Search for the cell housing the specified text and yield its (X, Y) center coordinate. 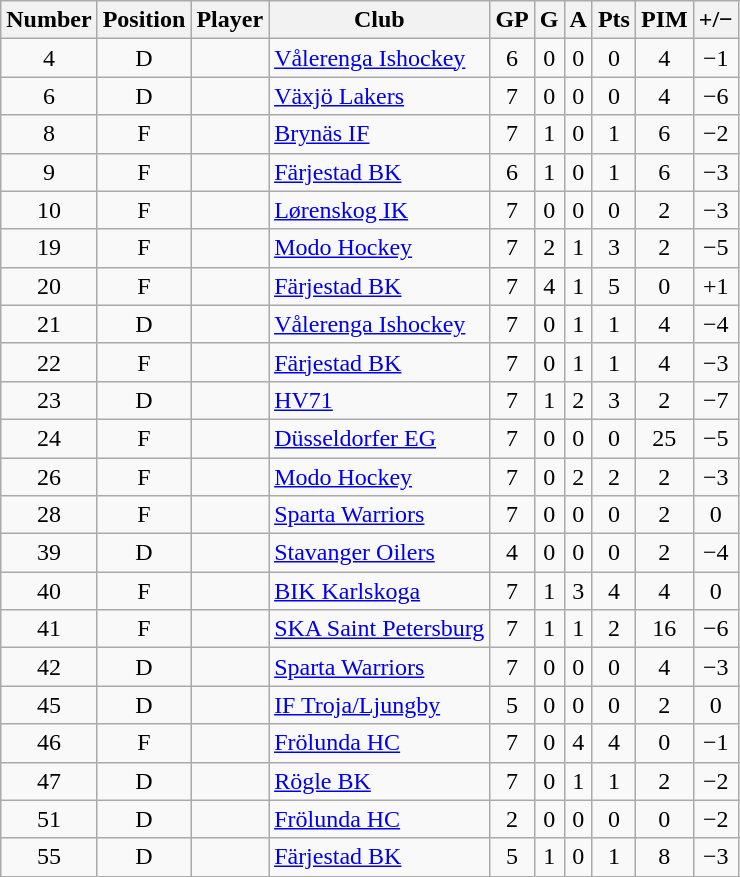
23 (49, 400)
HV71 (380, 400)
−7 (716, 400)
39 (49, 553)
47 (49, 781)
20 (49, 286)
+1 (716, 286)
Düsseldorfer EG (380, 438)
SKA Saint Petersburg (380, 629)
Lørenskog IK (380, 210)
Växjö Lakers (380, 96)
9 (49, 172)
BIK Karlskoga (380, 591)
A (578, 20)
Player (230, 20)
Pts (614, 20)
GP (512, 20)
25 (664, 438)
51 (49, 819)
16 (664, 629)
Number (49, 20)
Rögle BK (380, 781)
45 (49, 705)
Club (380, 20)
10 (49, 210)
21 (49, 324)
40 (49, 591)
46 (49, 743)
19 (49, 248)
22 (49, 362)
26 (49, 477)
24 (49, 438)
55 (49, 857)
41 (49, 629)
42 (49, 667)
28 (49, 515)
G (549, 20)
+/− (716, 20)
Brynäs IF (380, 134)
PIM (664, 20)
Position (144, 20)
Stavanger Oilers (380, 553)
IF Troja/Ljungby (380, 705)
